Detect which cell encompasses the target text, then output its (X, Y) center coordinate. 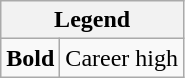
Bold (30, 58)
Career high (122, 58)
Legend (92, 20)
